Identify which cell holds the provided text, then report its (x, y) central coordinate. 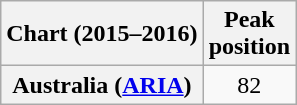
Peakposition (249, 34)
Australia (ARIA) (102, 85)
82 (249, 85)
Chart (2015–2016) (102, 34)
